Identify which cell holds the provided text, then report its [x, y] central coordinate. 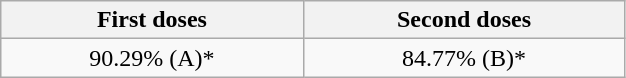
Second doses [464, 20]
84.77% (B)* [464, 58]
First doses [152, 20]
90.29% (A)* [152, 58]
